For the text-containing cell, return its midpoint in (X, Y) coordinate format. 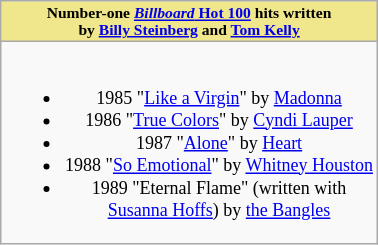
Number-one Billboard Hot 100 hits written by Billy Steinberg and Tom Kelly (190, 22)
